Return (X, Y) of the center of cell containing provided text 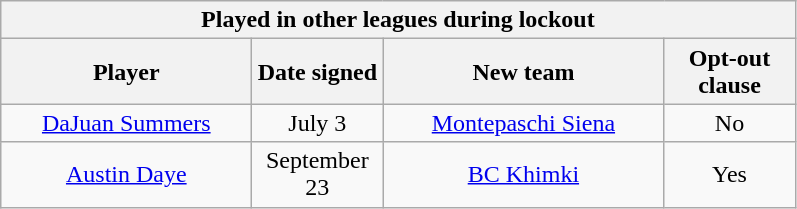
No (730, 123)
July 3 (318, 123)
New team (524, 72)
Played in other leagues during lockout (398, 20)
Yes (730, 174)
Player (126, 72)
September 23 (318, 174)
BC Khimki (524, 174)
Montepaschi Siena (524, 123)
DaJuan Summers (126, 123)
Austin Daye (126, 174)
Date signed (318, 72)
Opt-out clause (730, 72)
